Provide the [X, Y] coordinate of the cell's center where the given text is located.  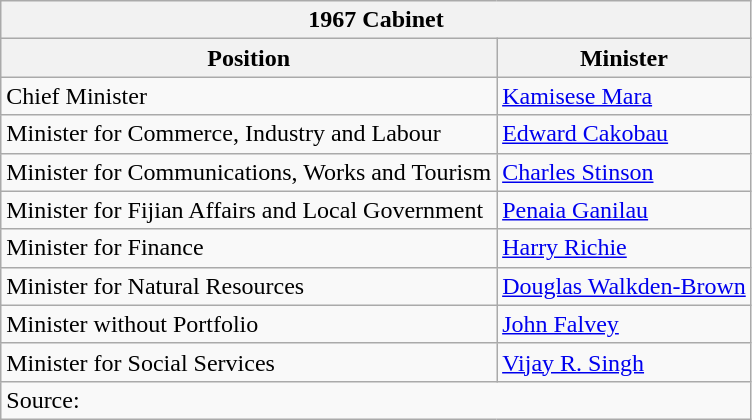
Minister for Fijian Affairs and Local Government [249, 210]
Minister for Communications, Works and Tourism [249, 172]
Chief Minister [249, 96]
Position [249, 58]
Minister for Social Services [249, 362]
Kamisese Mara [624, 96]
Vijay R. Singh [624, 362]
Minister [624, 58]
Charles Stinson [624, 172]
Penaia Ganilau [624, 210]
Minister for Finance [249, 248]
Minister without Portfolio [249, 324]
1967 Cabinet [376, 20]
Douglas Walkden-Brown [624, 286]
Minister for Natural Resources [249, 286]
Minister for Commerce, Industry and Labour [249, 134]
Harry Richie [624, 248]
Edward Cakobau [624, 134]
John Falvey [624, 324]
Source: [376, 400]
